Identify which cell holds the provided text, then report its (X, Y) central coordinate. 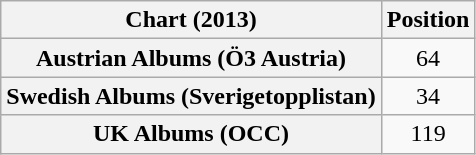
119 (428, 134)
64 (428, 58)
Swedish Albums (Sverigetopplistan) (191, 96)
UK Albums (OCC) (191, 134)
34 (428, 96)
Position (428, 20)
Austrian Albums (Ö3 Austria) (191, 58)
Chart (2013) (191, 20)
